Locate the cell with the specified text and output its (X, Y) center coordinate. 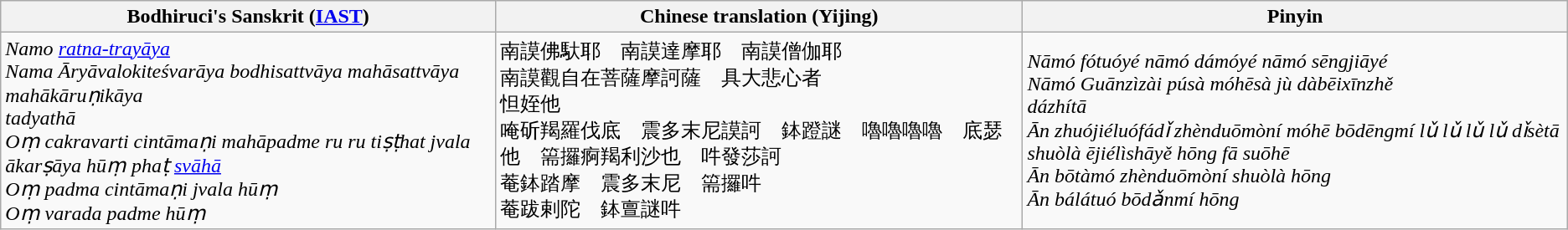
Pinyin (1295, 17)
南謨佛馱耶 南謨達摩耶 南謨僧伽耶南謨觀自在菩薩摩訶薩 具大悲心者怛姪他唵斫羯羅伐底 震多末尼謨訶 鉢蹬謎 嚕嚕嚕嚕 底瑟他 篅攞痾羯利沙也 吽發莎訶菴鉢踏摩 震多末尼 篅攞吽菴跋剌陀 鉢亶謎吽 (759, 130)
Bodhiruci's Sanskrit (IAST) (248, 17)
Chinese translation (Yijing) (759, 17)
